Identify which cell holds the provided text, then report its [x, y] central coordinate. 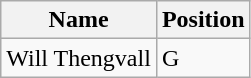
G [203, 58]
Name [79, 20]
Will Thengvall [79, 58]
Position [203, 20]
